Determine the [X, Y] coordinate at the center of the cell enclosing the given text.  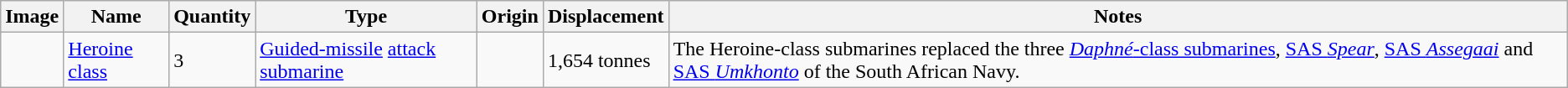
Type [367, 17]
Image [32, 17]
The Heroine-class submarines replaced the three Daphné-class submarines, SAS Spear, SAS Assegaai and SAS Umkhonto of the South African Navy. [1117, 60]
Quantity [213, 17]
Origin [509, 17]
Heroine class [116, 60]
Name [116, 17]
Guided-missile attack submarine [367, 60]
1,654 tonnes [606, 60]
Notes [1117, 17]
Displacement [606, 17]
3 [213, 60]
